Return [x, y] of the center of cell containing provided text 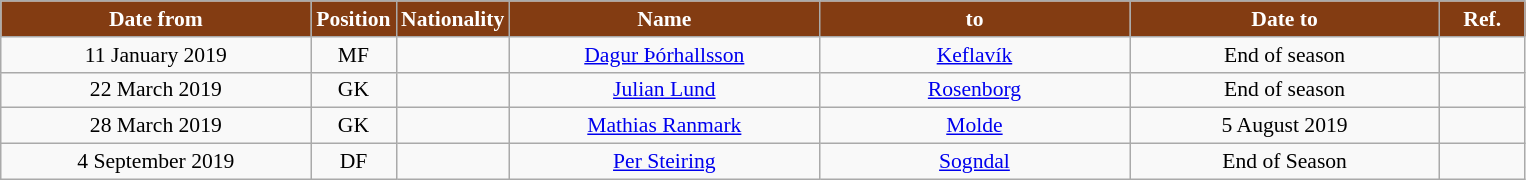
4 September 2019 [156, 162]
28 March 2019 [156, 126]
22 March 2019 [156, 90]
MF [354, 55]
Keflavík [974, 55]
Mathias Ranmark [664, 126]
End of Season [1285, 162]
Ref. [1482, 19]
Sogndal [974, 162]
Molde [974, 126]
Rosenborg [974, 90]
Name [664, 19]
Dagur Þórhallsson [664, 55]
Date from [156, 19]
DF [354, 162]
Julian Lund [664, 90]
Nationality [452, 19]
Per Steiring [664, 162]
Position [354, 19]
5 August 2019 [1285, 126]
to [974, 19]
11 January 2019 [156, 55]
Date to [1285, 19]
